From the cell containing the given text, extract its center point as (X, Y) coordinate. 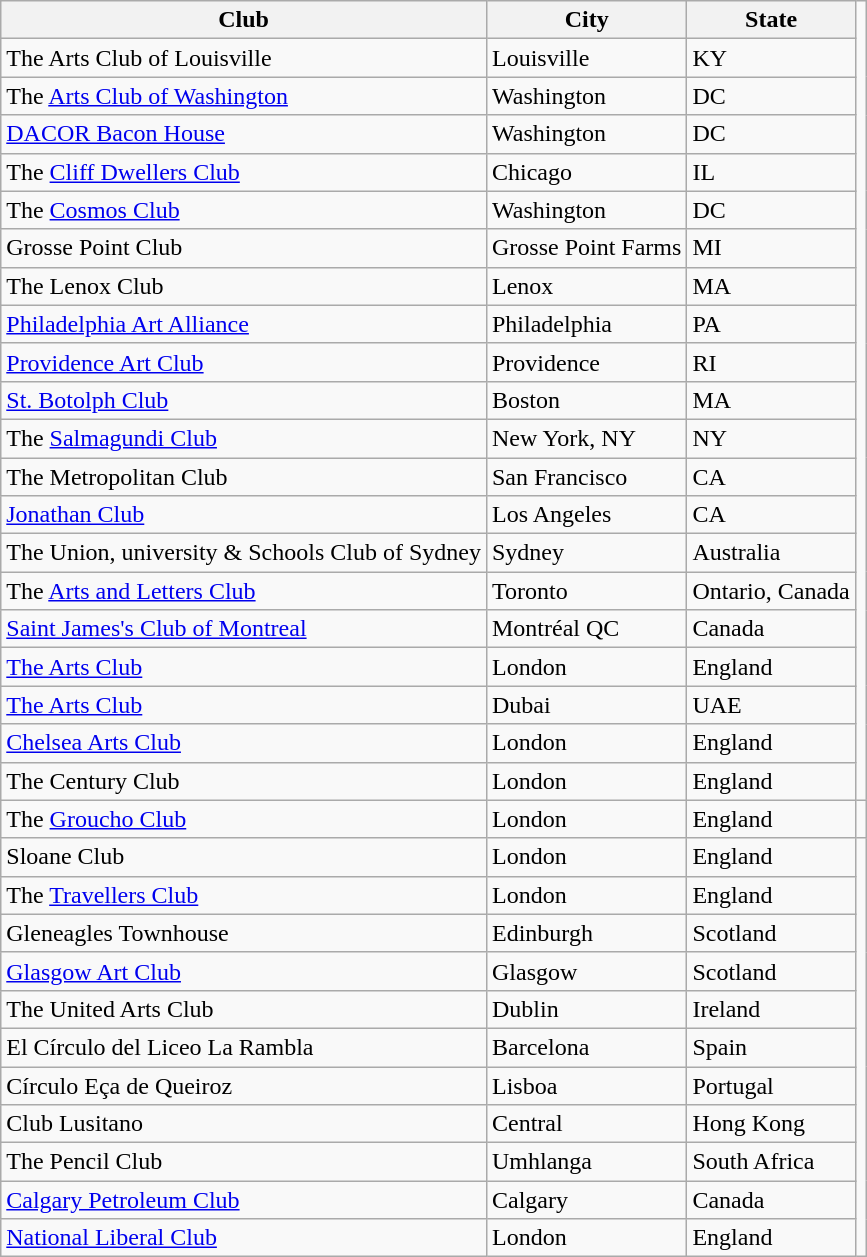
Círculo Eça de Queiroz (244, 1085)
Portugal (771, 1085)
San Francisco (586, 477)
Toronto (586, 591)
South Africa (771, 1162)
Providence (586, 362)
The Arts Club of Louisville (244, 58)
The Arts and Letters Club (244, 591)
The Lenox Club (244, 286)
Providence Art Club (244, 362)
City (586, 20)
The Cliff Dwellers Club (244, 172)
Jonathan Club (244, 515)
Ireland (771, 1009)
The Travellers Club (244, 895)
Club (244, 20)
Club Lusitano (244, 1124)
State (771, 20)
The Metropolitan Club (244, 477)
The Arts Club of Washington (244, 96)
Lenox (586, 286)
Umhlanga (586, 1162)
National Liberal Club (244, 1238)
The Salmagundi Club (244, 438)
Spain (771, 1047)
PA (771, 324)
Hong Kong (771, 1124)
IL (771, 172)
Boston (586, 400)
Los Angeles (586, 515)
Grosse Point Farms (586, 248)
Montréal QC (586, 629)
Philadelphia (586, 324)
The Century Club (244, 781)
Sloane Club (244, 857)
DACOR Bacon House (244, 134)
Australia (771, 553)
Dubai (586, 705)
El Círculo del Liceo La Rambla (244, 1047)
Central (586, 1124)
Edinburgh (586, 933)
The Union, university & Schools Club of Sydney (244, 553)
MI (771, 248)
Calgary (586, 1200)
RI (771, 362)
Louisville (586, 58)
Glasgow Art Club (244, 971)
Ontario, Canada (771, 591)
Lisboa (586, 1085)
Chicago (586, 172)
New York, NY (586, 438)
The Groucho Club (244, 819)
Chelsea Arts Club (244, 743)
Gleneagles Townhouse (244, 933)
St. Botolph Club (244, 400)
KY (771, 58)
The Pencil Club (244, 1162)
NY (771, 438)
Calgary Petroleum Club (244, 1200)
Dublin (586, 1009)
Barcelona (586, 1047)
The Cosmos Club (244, 210)
UAE (771, 705)
Glasgow (586, 971)
Sydney (586, 553)
Saint James's Club of Montreal (244, 629)
Grosse Point Club (244, 248)
The United Arts Club (244, 1009)
Philadelphia Art Alliance (244, 324)
